Capture the cell that displays the provided text and extract its [X, Y] central coordinate. 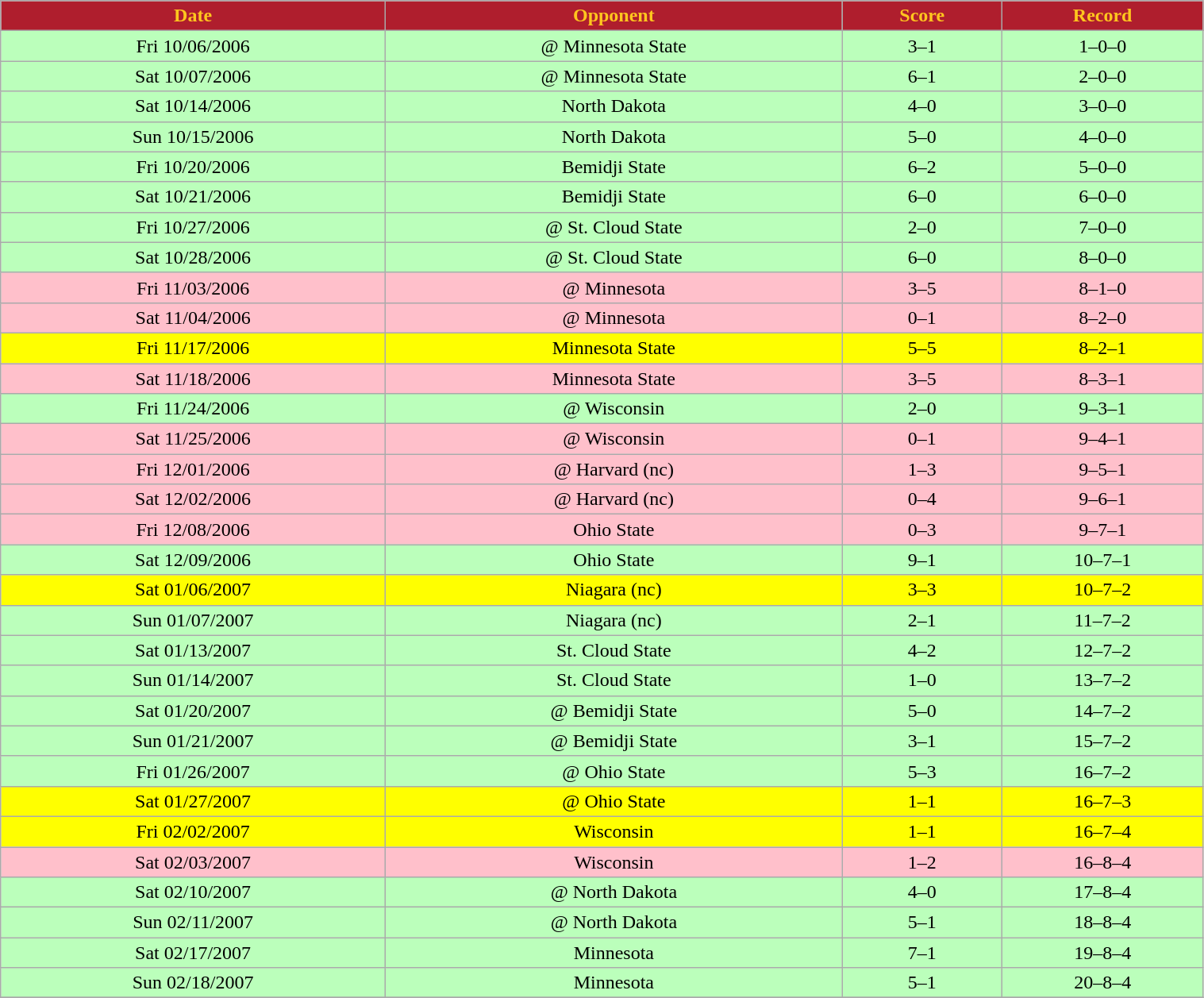
1–0–0 [1102, 46]
Fri 10/06/2006 [194, 46]
Sat 12/02/2006 [194, 499]
5–5 [922, 348]
14–7–2 [1102, 711]
Sat 01/20/2007 [194, 711]
Sat 11/04/2006 [194, 318]
Sun 10/15/2006 [194, 137]
2–1 [922, 620]
Opponent [614, 16]
6–1 [922, 76]
9–3–1 [1102, 409]
3–3 [922, 590]
20–8–4 [1102, 983]
Sat 02/03/2007 [194, 861]
Fri 12/08/2006 [194, 530]
0–4 [922, 499]
7–0–0 [1102, 227]
9–5–1 [1102, 469]
16–8–4 [1102, 861]
Sun 01/14/2007 [194, 680]
4–2 [922, 650]
Fri 11/24/2006 [194, 409]
1–2 [922, 861]
9–7–1 [1102, 530]
0–3 [922, 530]
18–8–4 [1102, 923]
19–8–4 [1102, 953]
Sat 12/09/2006 [194, 560]
11–7–2 [1102, 620]
Score [922, 16]
10–7–1 [1102, 560]
5–0–0 [1102, 167]
Sat 10/28/2006 [194, 257]
16–7–2 [1102, 771]
Sat 01/13/2007 [194, 650]
Sun 02/18/2007 [194, 983]
Fri 11/03/2006 [194, 287]
17–8–4 [1102, 892]
8–3–1 [1102, 379]
16–7–4 [1102, 831]
Sat 11/18/2006 [194, 379]
Fri 10/20/2006 [194, 167]
Sun 02/11/2007 [194, 923]
1–0 [922, 680]
Fri 10/27/2006 [194, 227]
6–2 [922, 167]
8–1–0 [1102, 287]
15–7–2 [1102, 741]
8–2–0 [1102, 318]
Sat 10/07/2006 [194, 76]
Fri 11/17/2006 [194, 348]
9–6–1 [1102, 499]
Sat 01/27/2007 [194, 801]
Sat 02/10/2007 [194, 892]
3–0–0 [1102, 106]
Fri 02/02/2007 [194, 831]
4–0–0 [1102, 137]
Date [194, 16]
6–0–0 [1102, 197]
9–1 [922, 560]
16–7–3 [1102, 801]
Sun 01/07/2007 [194, 620]
Fri 12/01/2006 [194, 469]
Fri 01/26/2007 [194, 771]
8–0–0 [1102, 257]
7–1 [922, 953]
Sat 10/14/2006 [194, 106]
12–7–2 [1102, 650]
Sat 02/17/2007 [194, 953]
8–2–1 [1102, 348]
2–0–0 [1102, 76]
Sat 11/25/2006 [194, 439]
Sun 01/21/2007 [194, 741]
Record [1102, 16]
Sat 10/21/2006 [194, 197]
13–7–2 [1102, 680]
1–3 [922, 469]
Sat 01/06/2007 [194, 590]
5–3 [922, 771]
10–7–2 [1102, 590]
9–4–1 [1102, 439]
